Extract the [x, y] coordinate from the center of the cell holding the provided text.  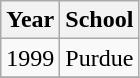
Year [30, 20]
1999 [30, 58]
Purdue [100, 58]
School [100, 20]
